Return the (x, y) coordinate for the center point of the cell that contains the specified text.  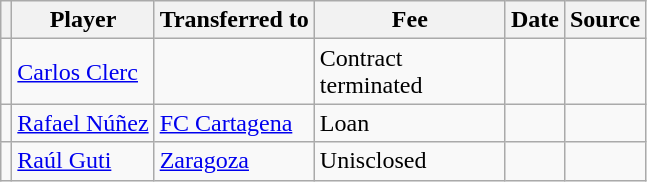
Zaragoza (234, 161)
Raúl Guti (83, 161)
Loan (410, 123)
Rafael Núñez (83, 123)
Contract terminated (410, 72)
Unisclosed (410, 161)
Transferred to (234, 20)
Date (534, 20)
Fee (410, 20)
Carlos Clerc (83, 72)
Player (83, 20)
Source (604, 20)
FC Cartagena (234, 123)
